Output the (X, Y) coordinate of the center of the cell containing the given text.  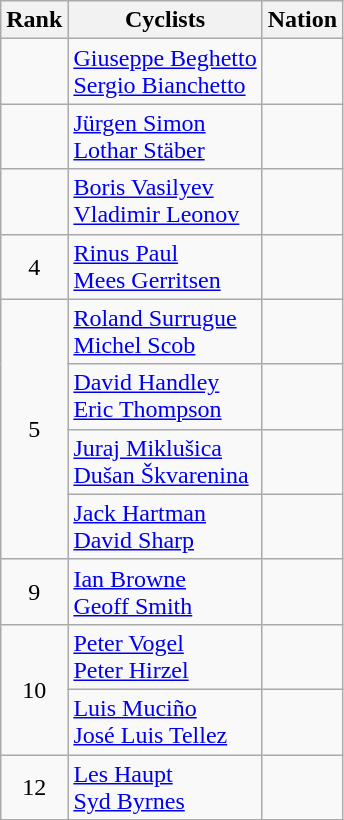
Les HauptSyd Byrnes (165, 786)
Juraj MiklušicaDušan Škvarenina (165, 462)
Luis MuciñoJosé Luis Tellez (165, 722)
5 (34, 429)
Rank (34, 20)
Jack HartmanDavid Sharp (165, 526)
Jürgen SimonLothar Stäber (165, 136)
Boris VasilyevVladimir Leonov (165, 202)
David HandleyEric Thompson (165, 396)
Peter VogelPeter Hirzel (165, 656)
9 (34, 592)
Ian BrowneGeoff Smith (165, 592)
Roland SurrugueMichel Scob (165, 332)
Cyclists (165, 20)
4 (34, 266)
10 (34, 689)
12 (34, 786)
Nation (302, 20)
Rinus PaulMees Gerritsen (165, 266)
Giuseppe BeghettoSergio Bianchetto (165, 72)
